From the cell containing the given text, extract its center point as (X, Y) coordinate. 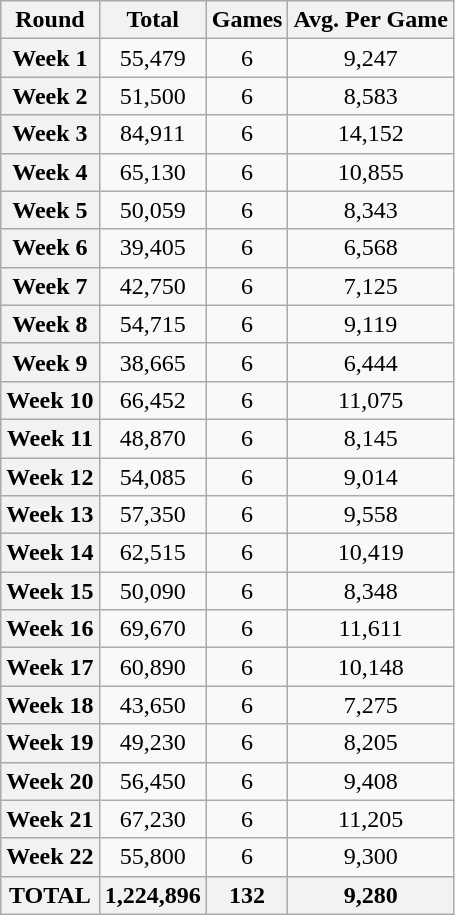
Games (247, 20)
Week 14 (50, 553)
8,348 (370, 591)
8,205 (370, 743)
Week 7 (50, 286)
Week 19 (50, 743)
50,090 (152, 591)
54,715 (152, 324)
Week 8 (50, 324)
Week 18 (50, 705)
7,275 (370, 705)
49,230 (152, 743)
TOTAL (50, 895)
Week 2 (50, 96)
9,247 (370, 58)
Week 10 (50, 400)
55,800 (152, 857)
50,059 (152, 210)
66,452 (152, 400)
65,130 (152, 172)
Week 11 (50, 438)
9,014 (370, 477)
Week 5 (50, 210)
Week 21 (50, 819)
Week 4 (50, 172)
9,558 (370, 515)
Week 12 (50, 477)
9,300 (370, 857)
Week 3 (50, 134)
Week 6 (50, 248)
14,152 (370, 134)
Week 9 (50, 362)
11,205 (370, 819)
48,870 (152, 438)
6,568 (370, 248)
7,125 (370, 286)
10,148 (370, 667)
Week 1 (50, 58)
8,343 (370, 210)
Week 22 (50, 857)
11,611 (370, 629)
1,224,896 (152, 895)
60,890 (152, 667)
8,583 (370, 96)
Total (152, 20)
Week 15 (50, 591)
11,075 (370, 400)
6,444 (370, 362)
Week 16 (50, 629)
10,419 (370, 553)
Round (50, 20)
42,750 (152, 286)
55,479 (152, 58)
Avg. Per Game (370, 20)
84,911 (152, 134)
9,408 (370, 781)
9,119 (370, 324)
38,665 (152, 362)
57,350 (152, 515)
54,085 (152, 477)
69,670 (152, 629)
8,145 (370, 438)
39,405 (152, 248)
Week 17 (50, 667)
67,230 (152, 819)
Week 13 (50, 515)
132 (247, 895)
43,650 (152, 705)
10,855 (370, 172)
62,515 (152, 553)
51,500 (152, 96)
56,450 (152, 781)
9,280 (370, 895)
Week 20 (50, 781)
